Capture the cell that displays the provided text and extract its (X, Y) central coordinate. 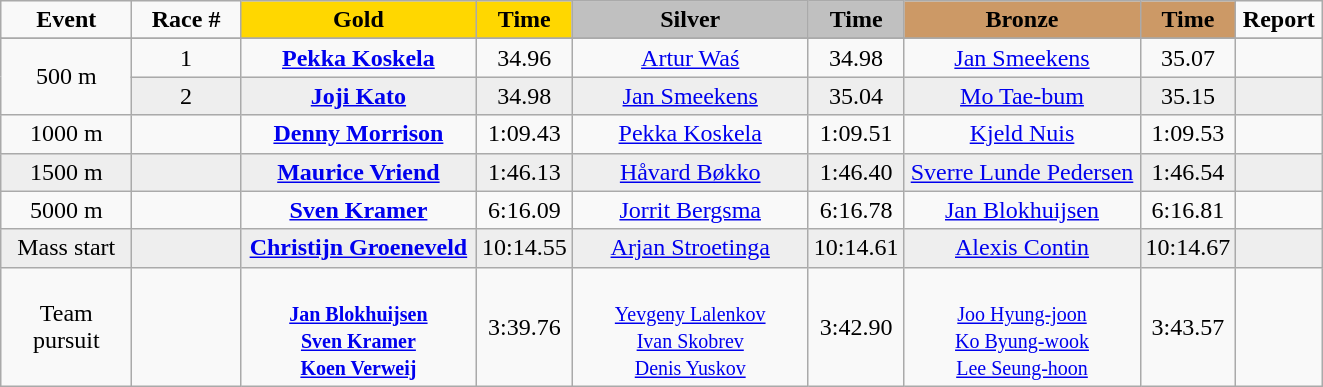
Kjeld Nuis (1022, 134)
Jan BlokhuijsenSven KramerKoen Verweij (358, 326)
Yevgeny LalenkovIvan SkobrevDenis Yuskov (690, 326)
3:39.76 (524, 326)
10:14.67 (1188, 248)
Arjan Stroetinga (690, 248)
34.96 (524, 58)
5000 m (66, 210)
1:09.43 (524, 134)
Håvard Bøkko (690, 172)
2 (186, 96)
Silver (690, 20)
35.04 (856, 96)
3:43.57 (1188, 326)
Sverre Lunde Pedersen (1022, 172)
10:14.61 (856, 248)
Christijn Groeneveld (358, 248)
Maurice Vriend (358, 172)
6:16.09 (524, 210)
Joji Kato (358, 96)
500 m (66, 77)
Jan Blokhuijsen (1022, 210)
1:09.51 (856, 134)
Gold (358, 20)
Mo Tae-bum (1022, 96)
1:46.54 (1188, 172)
10:14.55 (524, 248)
Mass start (66, 248)
Report (1279, 20)
Team pursuit (66, 326)
Event (66, 20)
Sven Kramer (358, 210)
1:46.13 (524, 172)
6:16.78 (856, 210)
Denny Morrison (358, 134)
Joo Hyung-joonKo Byung-wookLee Seung-hoon (1022, 326)
35.07 (1188, 58)
6:16.81 (1188, 210)
Race # (186, 20)
Bronze (1022, 20)
Alexis Contin (1022, 248)
Artur Waś (690, 58)
1:46.40 (856, 172)
35.15 (1188, 96)
Jorrit Bergsma (690, 210)
1:09.53 (1188, 134)
1 (186, 58)
1500 m (66, 172)
1000 m (66, 134)
3:42.90 (856, 326)
